Extract the [x, y] coordinate from the center of the cell holding the provided text.  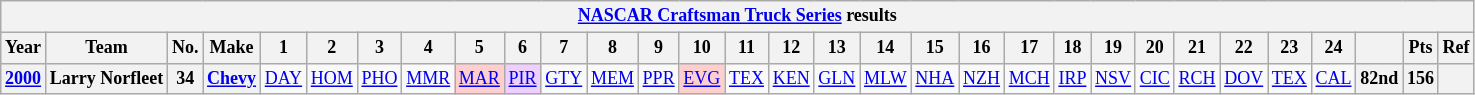
7 [564, 48]
MAR [480, 78]
Team [106, 48]
CAL [1334, 78]
Year [24, 48]
13 [837, 48]
NSV [1114, 78]
NZH [982, 78]
GLN [837, 78]
PHO [380, 78]
NASCAR Craftsman Truck Series results [738, 16]
34 [186, 78]
11 [747, 48]
MMR [428, 78]
9 [658, 48]
1 [283, 48]
2 [332, 48]
MEM [613, 78]
GTY [564, 78]
MCH [1029, 78]
RCH [1197, 78]
156 [1421, 78]
23 [1290, 48]
MLW [886, 78]
21 [1197, 48]
10 [702, 48]
IRP [1072, 78]
15 [935, 48]
82nd [1380, 78]
HOM [332, 78]
NHA [935, 78]
PIR [522, 78]
16 [982, 48]
2000 [24, 78]
8 [613, 48]
5 [480, 48]
KEN [791, 78]
14 [886, 48]
17 [1029, 48]
Larry Norfleet [106, 78]
3 [380, 48]
DOV [1244, 78]
6 [522, 48]
22 [1244, 48]
19 [1114, 48]
CIC [1154, 78]
20 [1154, 48]
18 [1072, 48]
24 [1334, 48]
DAY [283, 78]
Pts [1421, 48]
EVG [702, 78]
No. [186, 48]
Ref [1456, 48]
PPR [658, 78]
Chevy [232, 78]
12 [791, 48]
4 [428, 48]
Make [232, 48]
